Scan for the cell matching the given text and deliver its (X, Y) coordinate at center. 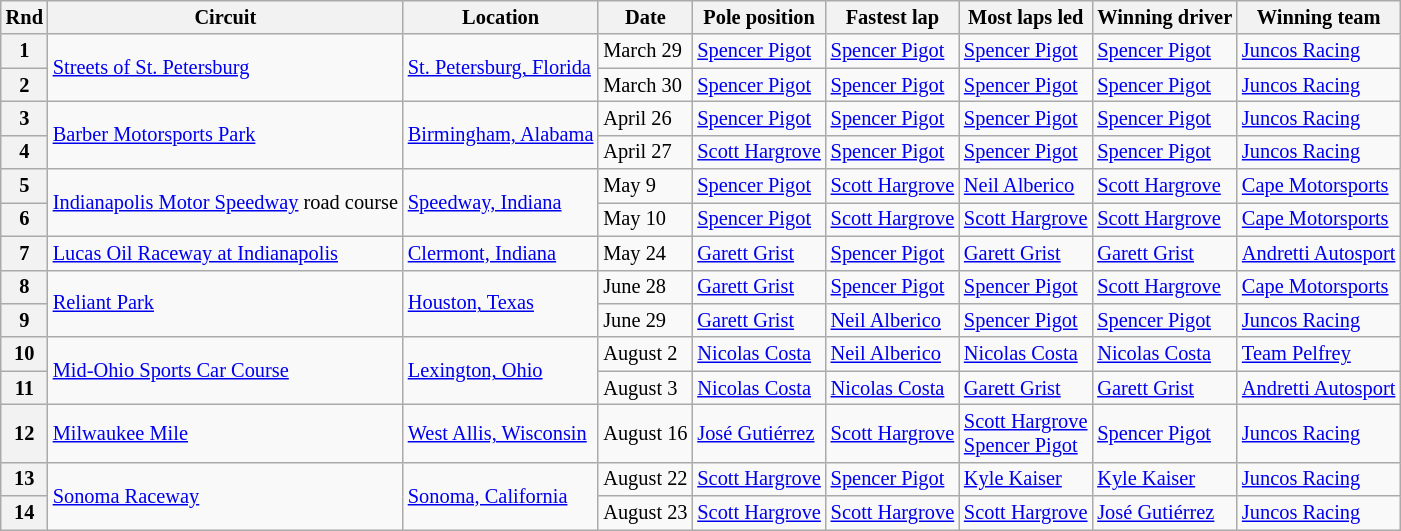
March 29 (645, 51)
Birmingham, Alabama (500, 134)
April 27 (645, 152)
West Allis, Wisconsin (500, 433)
12 (24, 433)
St. Petersburg, Florida (500, 68)
2 (24, 85)
Rnd (24, 17)
August 2 (645, 354)
6 (24, 219)
Fastest lap (892, 17)
1 (24, 51)
13 (24, 479)
Winning driver (1164, 17)
3 (24, 118)
April 26 (645, 118)
Reliant Park (226, 304)
August 23 (645, 513)
May 9 (645, 186)
May 24 (645, 253)
4 (24, 152)
Scott Hargrove Spencer Pigot (1026, 433)
Mid-Ohio Sports Car Course (226, 370)
Circuit (226, 17)
Clermont, Indiana (500, 253)
May 10 (645, 219)
Milwaukee Mile (226, 433)
June 28 (645, 287)
August 16 (645, 433)
11 (24, 388)
5 (24, 186)
Location (500, 17)
Lexington, Ohio (500, 370)
Most laps led (1026, 17)
7 (24, 253)
Team Pelfrey (1318, 354)
8 (24, 287)
Lucas Oil Raceway at Indianapolis (226, 253)
Indianapolis Motor Speedway road course (226, 202)
Houston, Texas (500, 304)
Date (645, 17)
Streets of St. Petersburg (226, 68)
10 (24, 354)
Sonoma, California (500, 496)
9 (24, 320)
Sonoma Raceway (226, 496)
August 22 (645, 479)
Barber Motorsports Park (226, 134)
Winning team (1318, 17)
August 3 (645, 388)
June 29 (645, 320)
14 (24, 513)
Pole position (758, 17)
Speedway, Indiana (500, 202)
March 30 (645, 85)
